Find where the given text appears and provide that cell's center as (x, y) coordinate. 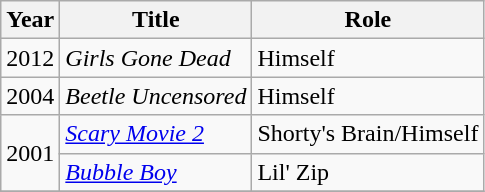
2012 (30, 58)
Scary Movie 2 (156, 134)
Beetle Uncensored (156, 96)
Role (368, 20)
Girls Gone Dead (156, 58)
Title (156, 20)
Year (30, 20)
Bubble Boy (156, 172)
Lil' Zip (368, 172)
2004 (30, 96)
Shorty's Brain/Himself (368, 134)
2001 (30, 153)
